Scan for the cell matching the given text and deliver its (x, y) coordinate at center. 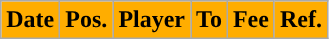
Pos. (86, 20)
Ref. (300, 20)
Date (30, 20)
Player (152, 20)
To (210, 20)
Fee (250, 20)
